Extract the [X, Y] coordinate from the center of the cell holding the provided text.  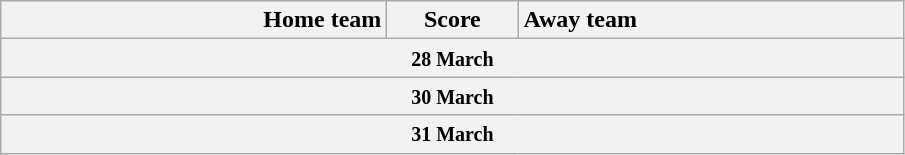
Away team [711, 20]
Home team [194, 20]
31 March [452, 134]
28 March [452, 58]
Score [452, 20]
30 March [452, 96]
